Scan for the cell matching the given text and deliver its (X, Y) coordinate at center. 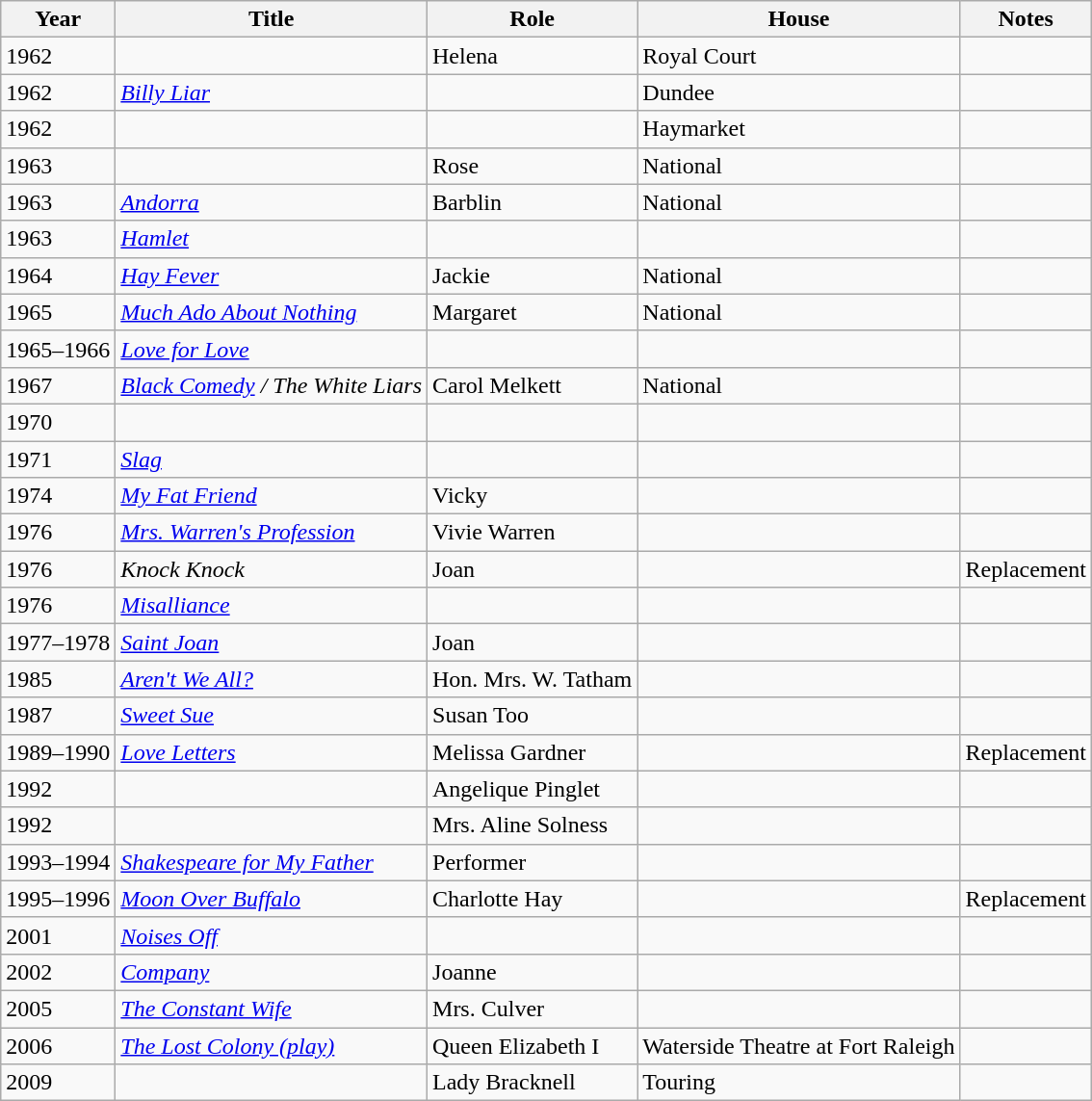
Year (58, 19)
Aren't We All? (272, 679)
Sweet Sue (272, 716)
Queen Elizabeth I (533, 1045)
Helena (533, 56)
Rose (533, 166)
Much Ado About Nothing (272, 312)
1965 (58, 312)
1993–1994 (58, 862)
2006 (58, 1045)
Carol Melkett (533, 385)
Haymarket (799, 129)
Love for Love (272, 349)
1965–1966 (58, 349)
Mrs. Culver (533, 1009)
Slag (272, 459)
Jackie (533, 275)
Hay Fever (272, 275)
Lady Bracknell (533, 1083)
Barblin (533, 202)
Royal Court (799, 56)
The Constant Wife (272, 1009)
Noises Off (272, 935)
Angelique Pinglet (533, 789)
Dundee (799, 92)
Hamlet (272, 239)
Charlotte Hay (533, 899)
1971 (58, 459)
Saint Joan (272, 642)
Love Letters (272, 752)
Mrs. Warren's Profession (272, 533)
Moon Over Buffalo (272, 899)
House (799, 19)
Title (272, 19)
My Fat Friend (272, 496)
Shakespeare for My Father (272, 862)
Black Comedy / The White Liars (272, 385)
Misalliance (272, 606)
Notes (1026, 19)
Performer (533, 862)
Andorra (272, 202)
1995–1996 (58, 899)
Touring (799, 1083)
The Lost Colony (play) (272, 1045)
1974 (58, 496)
1964 (58, 275)
1967 (58, 385)
Joanne (533, 972)
Role (533, 19)
1989–1990 (58, 752)
Billy Liar (272, 92)
2001 (58, 935)
2005 (58, 1009)
2002 (58, 972)
1970 (58, 422)
Hon. Mrs. W. Tatham (533, 679)
Vicky (533, 496)
Melissa Gardner (533, 752)
1987 (58, 716)
Waterside Theatre at Fort Raleigh (799, 1045)
Knock Knock (272, 569)
2009 (58, 1083)
Margaret (533, 312)
1977–1978 (58, 642)
1985 (58, 679)
Company (272, 972)
Mrs. Aline Solness (533, 826)
Vivie Warren (533, 533)
Susan Too (533, 716)
